Find where the given text appears and provide that cell's center as (X, Y) coordinate. 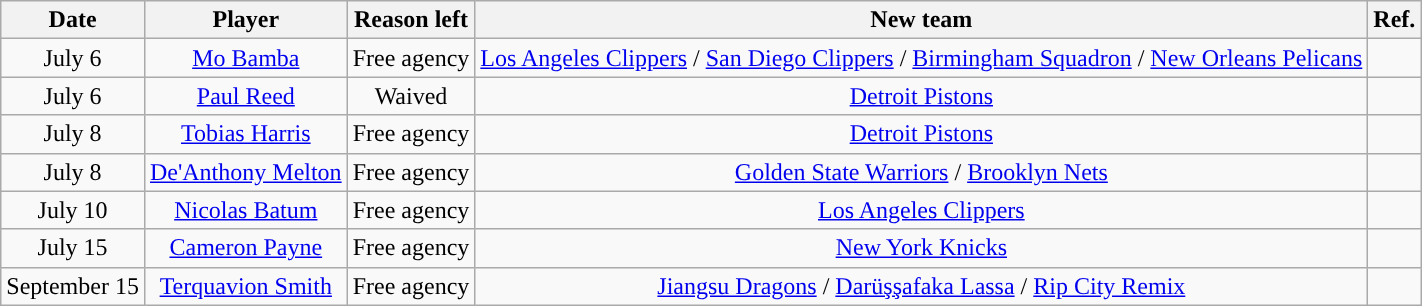
Los Angeles Clippers / San Diego Clippers / Birmingham Squadron / New Orleans Pelicans (922, 58)
Terquavion Smith (246, 286)
Tobias Harris (246, 134)
New team (922, 20)
July 15 (73, 248)
Player (246, 20)
De'Anthony Melton (246, 172)
Nicolas Batum (246, 210)
July 10 (73, 210)
Ref. (1394, 20)
Date (73, 20)
Los Angeles Clippers (922, 210)
Reason left (411, 20)
New York Knicks (922, 248)
September 15 (73, 286)
Mo Bamba (246, 58)
Cameron Payne (246, 248)
Jiangsu Dragons / Darüşşafaka Lassa / Rip City Remix (922, 286)
Paul Reed (246, 96)
Golden State Warriors / Brooklyn Nets (922, 172)
Waived (411, 96)
